Locate the cell with the specified text and output its (x, y) center coordinate. 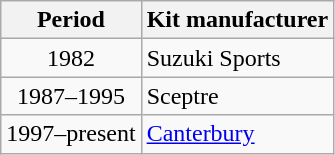
Canterbury (238, 134)
Period (71, 20)
Kit manufacturer (238, 20)
Sceptre (238, 96)
1997–present (71, 134)
1982 (71, 58)
Suzuki Sports (238, 58)
1987–1995 (71, 96)
